Provide the (X, Y) coordinate of the cell's center where the given text is located.  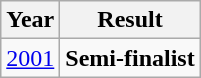
Result (130, 20)
Year (30, 20)
Semi-finalist (130, 58)
2001 (30, 58)
